Return the [X, Y] coordinate for the center point of the cell that contains the specified text.  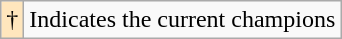
Indicates the current champions [182, 20]
† [12, 20]
